Output the [x, y] coordinate of the center of the cell containing the given text.  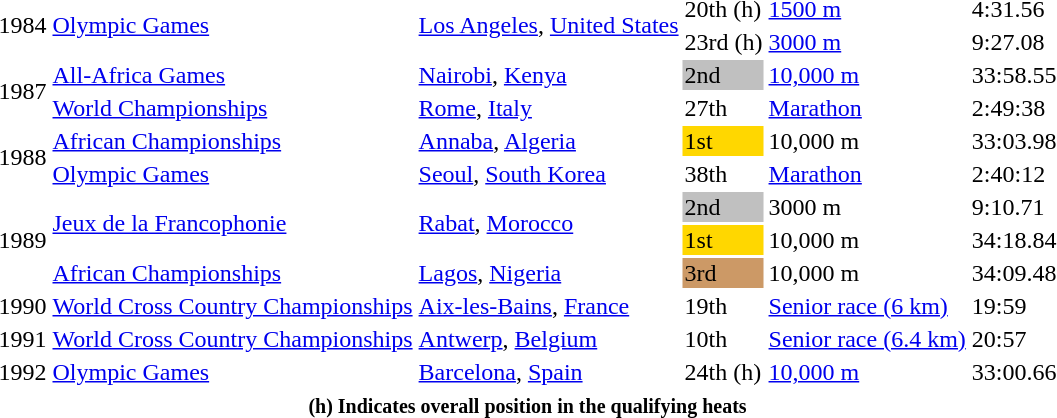
Annaba, Algeria [548, 141]
38th [724, 174]
27th [724, 108]
3rd [724, 273]
All-Africa Games [232, 75]
Seoul, South Korea [548, 174]
10th [724, 339]
Nairobi, Kenya [548, 75]
Aix-les-Bains, France [548, 306]
Antwerp, Belgium [548, 339]
Jeux de la Francophonie [232, 224]
19th [724, 306]
Rome, Italy [548, 108]
Rabat, Morocco [548, 224]
Senior race (6.4 km) [867, 339]
World Championships [232, 108]
Barcelona, Spain [548, 372]
Lagos, Nigeria [548, 273]
24th (h) [724, 372]
23rd (h) [724, 42]
Senior race (6 km) [867, 306]
